From the cell containing the given text, extract its center point as [X, Y] coordinate. 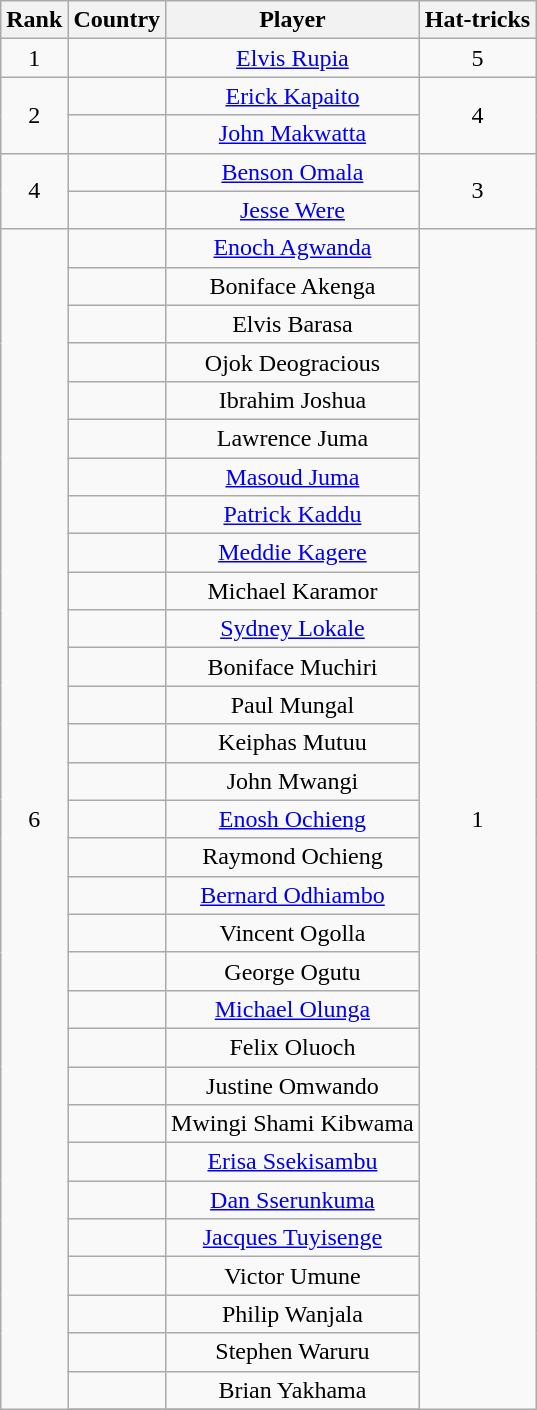
Jacques Tuyisenge [293, 1238]
Michael Karamor [293, 591]
George Ogutu [293, 971]
Country [117, 20]
Elvis Rupia [293, 58]
6 [34, 819]
Paul Mungal [293, 705]
Meddie Kagere [293, 553]
John Mwangi [293, 781]
Lawrence Juma [293, 438]
Victor Umune [293, 1276]
Ibrahim Joshua [293, 400]
Stephen Waruru [293, 1352]
5 [477, 58]
Erick Kapaito [293, 96]
Brian Yakhama [293, 1390]
Benson Omala [293, 172]
2 [34, 115]
Hat-tricks [477, 20]
Bernard Odhiambo [293, 895]
Raymond Ochieng [293, 857]
Enosh Ochieng [293, 819]
Justine Omwando [293, 1085]
3 [477, 191]
Enoch Agwanda [293, 248]
Philip Wanjala [293, 1314]
Michael Olunga [293, 1009]
John Makwatta [293, 134]
Ojok Deogracious [293, 362]
Vincent Ogolla [293, 933]
Erisa Ssekisambu [293, 1162]
Boniface Akenga [293, 286]
Felix Oluoch [293, 1047]
Elvis Barasa [293, 324]
Boniface Muchiri [293, 667]
Patrick Kaddu [293, 515]
Dan Sserunkuma [293, 1200]
Player [293, 20]
Mwingi Shami Kibwama [293, 1124]
Keiphas Mutuu [293, 743]
Sydney Lokale [293, 629]
Rank [34, 20]
Masoud Juma [293, 477]
Jesse Were [293, 210]
